Scan for the cell matching the given text and deliver its [X, Y] coordinate at center. 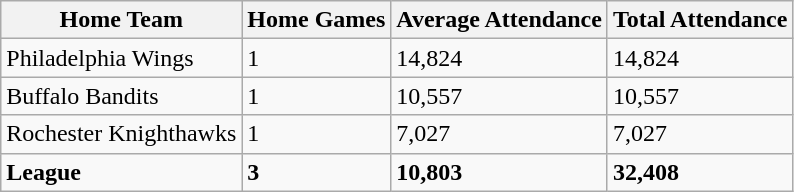
32,408 [700, 172]
Home Games [316, 20]
Rochester Knighthawks [122, 134]
Home Team [122, 20]
3 [316, 172]
Total Attendance [700, 20]
Average Attendance [500, 20]
League [122, 172]
10,803 [500, 172]
Buffalo Bandits [122, 96]
Philadelphia Wings [122, 58]
